For the text-containing cell, return its midpoint in (X, Y) coordinate format. 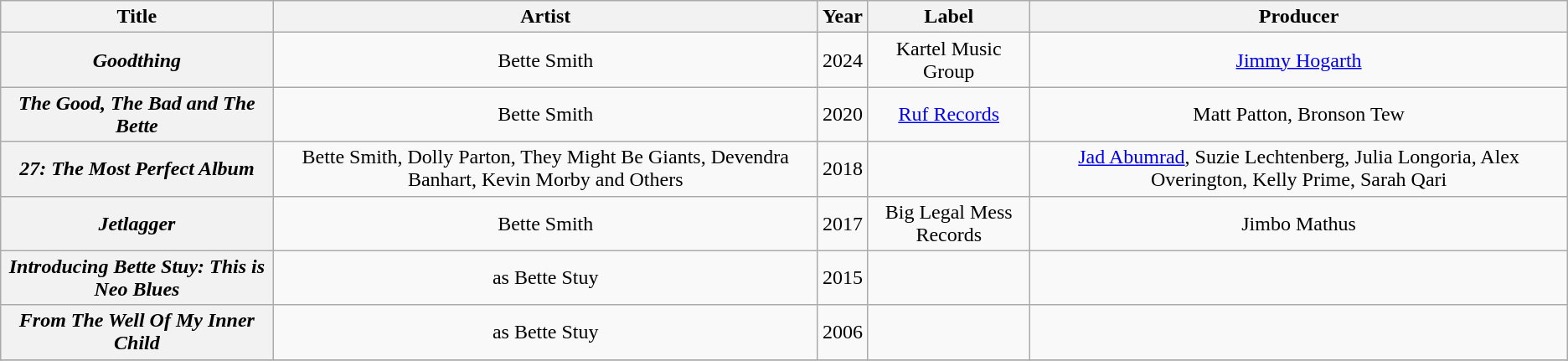
From The Well Of My Inner Child (137, 332)
2024 (843, 60)
2017 (843, 223)
Jimmy Hogarth (1298, 60)
Jetlagger (137, 223)
The Good, The Bad and The Bette (137, 114)
Bette Smith, Dolly Parton, They Might Be Giants, Devendra Banhart, Kevin Morby and Others (545, 169)
2020 (843, 114)
Artist (545, 17)
27: The Most Perfect Album (137, 169)
Introducing Bette Stuy: This is Neo Blues (137, 278)
Year (843, 17)
Jimbo Mathus (1298, 223)
Label (948, 17)
Goodthing (137, 60)
Producer (1298, 17)
Kartel Music Group (948, 60)
2018 (843, 169)
Ruf Records (948, 114)
Jad Abumrad, Suzie Lechtenberg, Julia Longoria, Alex Overington, Kelly Prime, Sarah Qari (1298, 169)
Title (137, 17)
2015 (843, 278)
Matt Patton, Bronson Tew (1298, 114)
Big Legal Mess Records (948, 223)
2006 (843, 332)
